Return (X, Y) of the center of cell containing provided text 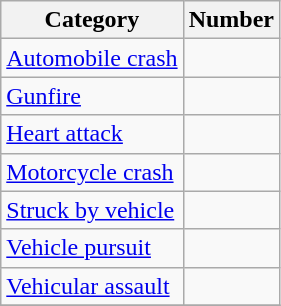
Vehicle pursuit (92, 248)
Vehicular assault (92, 286)
Struck by vehicle (92, 210)
Automobile crash (92, 58)
Heart attack (92, 134)
Category (92, 20)
Motorcycle crash (92, 172)
Number (231, 20)
Gunfire (92, 96)
